Provide the [X, Y] coordinate of the cell's center where the given text is located.  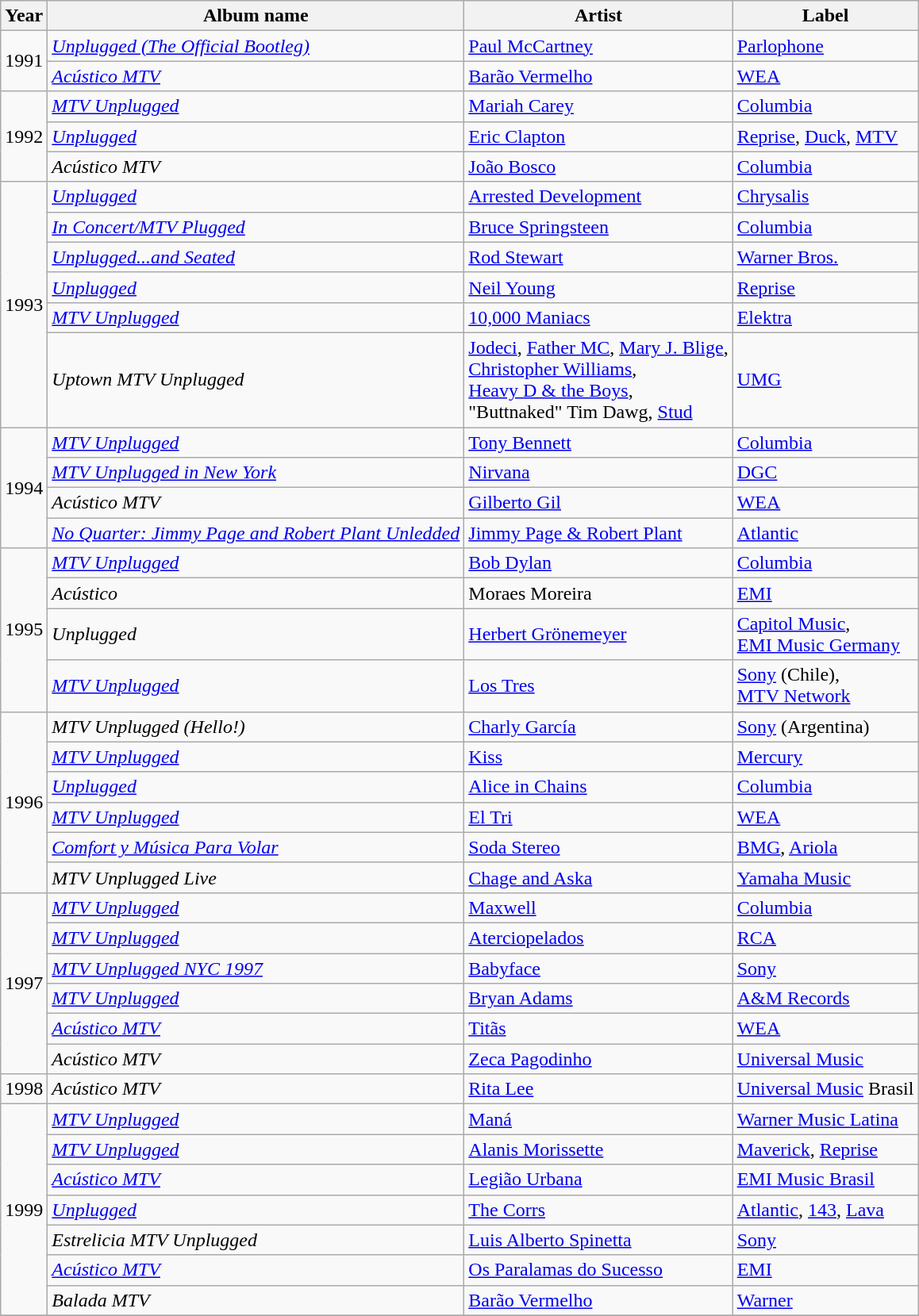
A&M Records [825, 999]
Maverick, Reprise [825, 1149]
Chrysalis [825, 197]
MTV Unplugged in New York [256, 473]
Unplugged (The Official Bootleg) [256, 46]
BMG, Ariola [825, 847]
In Concert/MTV Plugged [256, 227]
Kiss [598, 757]
Rod Stewart [598, 257]
Legião Urbana [598, 1180]
Paul McCartney [598, 46]
DGC [825, 473]
Chage and Aska [598, 877]
Uptown MTV Unplugged [256, 379]
Warner [825, 1300]
Yamaha Music [825, 877]
Bob Dylan [598, 563]
1997 [24, 983]
10,000 Maniacs [598, 317]
Los Tres [598, 685]
Elektra [825, 317]
No Quarter: Jimmy Page and Robert Plant Unledded [256, 533]
Alice in Chains [598, 787]
Babyface [598, 969]
Aterciopelados [598, 938]
Jimmy Page & Robert Plant [598, 533]
Zeca Pagodinho [598, 1059]
Jodeci, Father MC, Mary J. Blige,Christopher Williams,Heavy D & the Boys,"Buttnaked" Tim Dawg, Stud [598, 379]
Tony Bennett [598, 442]
Parlophone [825, 46]
UMG [825, 379]
Moraes Moreira [598, 593]
Maná [598, 1119]
Alanis Morissette [598, 1149]
Capitol Music,EMI Music Germany [825, 635]
MTV Unplugged Live [256, 877]
Herbert Grönemeyer [598, 635]
Bruce Springsteen [598, 227]
1992 [24, 136]
MTV Unplugged NYC 1997 [256, 969]
Atlantic [825, 533]
Warner Bros. [825, 257]
The Corrs [598, 1210]
Reprise [825, 287]
Titãs [598, 1029]
Os Paralamas do Sucesso [598, 1270]
1999 [24, 1210]
EMI Music Brasil [825, 1180]
Atlantic, 143, Lava [825, 1210]
Rita Lee [598, 1089]
Sony (Chile), MTV Network [825, 685]
Luis Alberto Spinetta [598, 1240]
Universal Music [825, 1059]
1996 [24, 802]
Arrested Development [598, 197]
El Tri [598, 817]
1991 [24, 61]
Acústico [256, 593]
Mercury [825, 757]
Balada MTV [256, 1300]
1998 [24, 1089]
Mariah Carey [598, 106]
Estrelicia MTV Unplugged [256, 1240]
1993 [24, 305]
Reprise, Duck, MTV [825, 136]
Gilberto Gil [598, 503]
Year [24, 16]
Nirvana [598, 473]
1994 [24, 487]
Unplugged...and Seated [256, 257]
Label [825, 16]
Neil Young [598, 287]
Sony (Argentina) [825, 727]
Eric Clapton [598, 136]
Album name [256, 16]
João Bosco [598, 167]
Charly García [598, 727]
MTV Unplugged (Hello!) [256, 727]
Warner Music Latina [825, 1119]
Bryan Adams [598, 999]
Artist [598, 16]
1995 [24, 630]
Universal Music Brasil [825, 1089]
Maxwell [598, 907]
RCA [825, 938]
Comfort y Música Para Volar [256, 847]
Soda Stereo [598, 847]
